Capture the cell that displays the provided text and extract its [x, y] central coordinate. 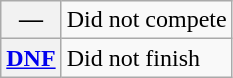
— [31, 20]
Did not finish [146, 58]
Did not compete [146, 20]
DNF [31, 58]
